From the cell containing the given text, extract its center point as [x, y] coordinate. 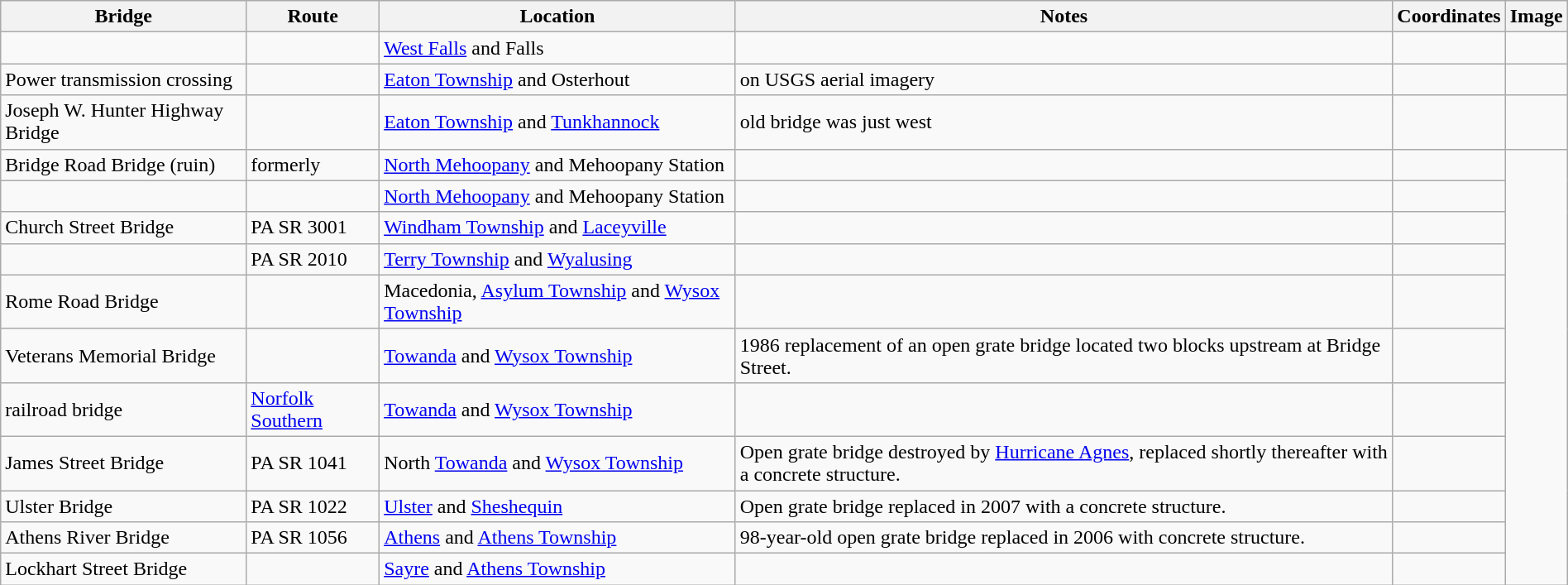
Terry Township and Wyalusing [557, 259]
James Street Bridge [124, 463]
Rome Road Bridge [124, 301]
Windham Township and Laceyville [557, 228]
West Falls and Falls [557, 48]
Open grate bridge destroyed by Hurricane Agnes, replaced shortly thereafter with a concrete structure. [1064, 463]
Bridge [124, 17]
PA SR 1041 [313, 463]
Joseph W. Hunter Highway Bridge [124, 122]
PA SR 1022 [313, 506]
Athens River Bridge [124, 538]
Ulster and Sheshequin [557, 506]
Power transmission crossing [124, 79]
North Towanda and Wysox Township [557, 463]
Open grate bridge replaced in 2007 with a concrete structure. [1064, 506]
Ulster Bridge [124, 506]
Location [557, 17]
railroad bridge [124, 409]
Notes [1064, 17]
Athens and Athens Township [557, 538]
PA SR 3001 [313, 228]
1986 replacement of an open grate bridge located two blocks upstream at Bridge Street. [1064, 356]
98-year-old open grate bridge replaced in 2006 with concrete structure. [1064, 538]
Coordinates [1449, 17]
Eaton Township and Tunkhannock [557, 122]
Route [313, 17]
on USGS aerial imagery [1064, 79]
Image [1537, 17]
Veterans Memorial Bridge [124, 356]
Church Street Bridge [124, 228]
Lockhart Street Bridge [124, 569]
formerly [313, 165]
Eaton Township and Osterhout [557, 79]
Macedonia, Asylum Township and Wysox Township [557, 301]
Bridge Road Bridge (ruin) [124, 165]
old bridge was just west [1064, 122]
PA SR 1056 [313, 538]
PA SR 2010 [313, 259]
Norfolk Southern [313, 409]
Sayre and Athens Township [557, 569]
